Extract the (X, Y) coordinate from the center of the cell holding the provided text.  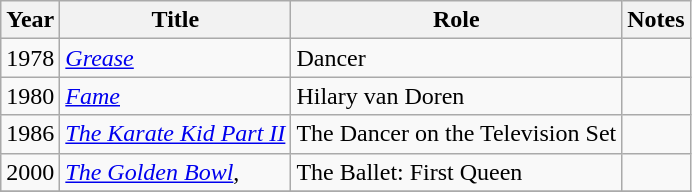
2000 (30, 172)
Year (30, 20)
The Karate Kid Part II (176, 134)
The Ballet: First Queen (456, 172)
Grease (176, 58)
1978 (30, 58)
The Dancer on the Television Set (456, 134)
Title (176, 20)
Fame (176, 96)
Notes (656, 20)
Hilary van Doren (456, 96)
1980 (30, 96)
Role (456, 20)
The Golden Bowl, (176, 172)
Dancer (456, 58)
1986 (30, 134)
